Scan for the cell matching the given text and deliver its [x, y] coordinate at center. 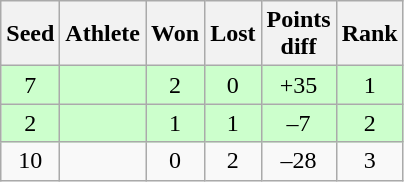
Rank [370, 34]
Lost [233, 34]
–7 [298, 123]
10 [30, 161]
+35 [298, 85]
Pointsdiff [298, 34]
Seed [30, 34]
Won [176, 34]
3 [370, 161]
7 [30, 85]
–28 [298, 161]
Athlete [103, 34]
